Scan for the cell matching the given text and deliver its [X, Y] coordinate at center. 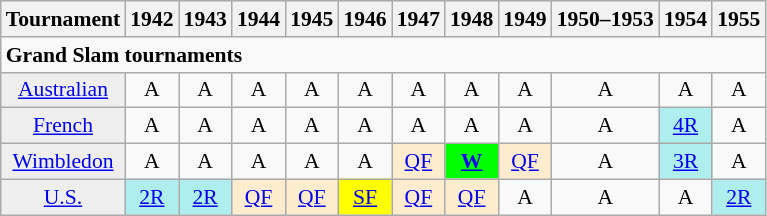
1947 [418, 19]
1954 [686, 19]
Wimbledon [63, 162]
1944 [258, 19]
French [63, 126]
SF [364, 197]
1949 [524, 19]
1943 [206, 19]
Tournament [63, 19]
1946 [364, 19]
1945 [312, 19]
4R [686, 126]
Grand Slam tournaments [384, 55]
1942 [152, 19]
Australian [63, 90]
1950–1953 [606, 19]
U.S. [63, 197]
3R [686, 162]
1955 [738, 19]
W [472, 162]
1948 [472, 19]
